Pinpoint the cell where the given text exists, returning its [X, Y] midpoint coordinate. 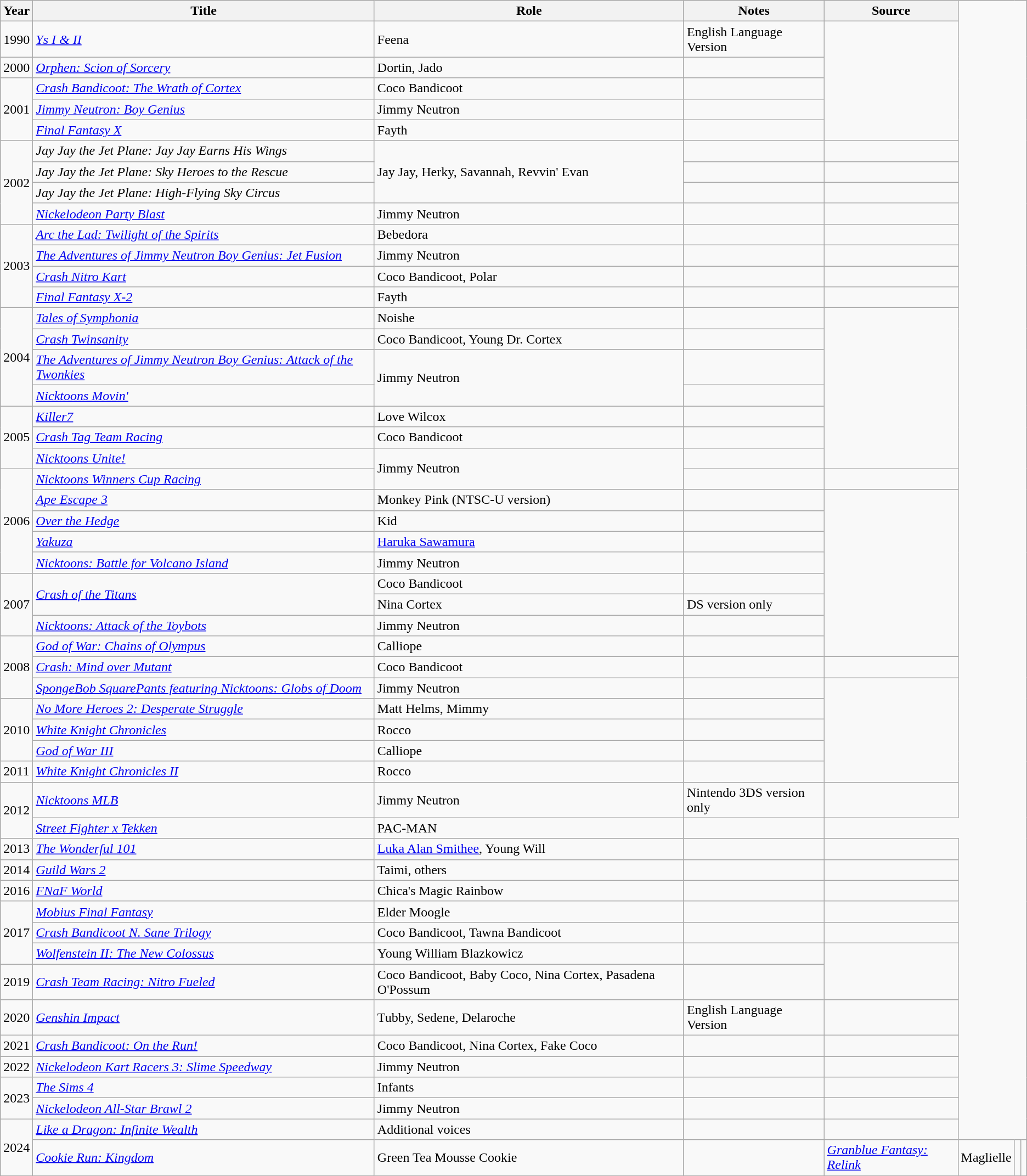
Wolfenstein II: The New Colossus [204, 953]
FNaF World [204, 891]
Jay Jay, Herky, Savannah, Revvin' Evan [529, 172]
Nicktoons: Battle for Volcano Island [204, 562]
2024 [16, 1147]
2004 [16, 357]
The Adventures of Jimmy Neutron Boy Genius: Jet Fusion [204, 255]
Love Wilcox [529, 417]
Cookie Run: Kingdom [204, 1158]
Young William Blazkowicz [529, 953]
Tales of Symphonia [204, 318]
Feena [529, 40]
Infants [529, 1088]
2013 [16, 849]
2020 [16, 1017]
Green Tea Mousse Cookie [529, 1158]
Arc the Lad: Twilight of the Spirits [204, 234]
2011 [16, 772]
Matt Helms, Mimmy [529, 709]
Coco Bandicoot, Baby Coco, Nina Cortex, Pasadena O'Possum [529, 981]
Nickelodeon All-Star Brawl 2 [204, 1109]
Granblue Fantasy: Relink [891, 1158]
Coco Bandicoot, Tawna Bandicoot [529, 932]
White Knight Chronicles [204, 730]
Title [204, 11]
2005 [16, 437]
Dortin, Jado [529, 67]
Crash of the Titans [204, 594]
Final Fantasy X-2 [204, 297]
Like a Dragon: Infinite Wealth [204, 1129]
Nicktoons: Attack of the Toybots [204, 625]
Source [891, 11]
The Adventures of Jimmy Neutron Boy Genius: Attack of the Twonkies [204, 368]
Bebedora [529, 234]
Nicktoons Movin' [204, 396]
Jay Jay the Jet Plane: High-Flying Sky Circus [204, 193]
2001 [16, 109]
Chica's Magic Rainbow [529, 891]
Haruka Sawamura [529, 542]
Jay Jay the Jet Plane: Jay Jay Earns His Wings [204, 151]
2021 [16, 1046]
2000 [16, 67]
Yakuza [204, 542]
Nicktoons Winners Cup Racing [204, 479]
2002 [16, 182]
Taimi, others [529, 870]
God of War: Chains of Olympus [204, 646]
Year [16, 11]
2010 [16, 730]
2023 [16, 1098]
Noishe [529, 318]
Nina Cortex [529, 604]
2007 [16, 604]
Orphen: Scion of Sorcery [204, 67]
God of War III [204, 751]
Kid [529, 521]
Ape Escape 3 [204, 500]
Street Fighter x Tekken [204, 828]
2008 [16, 667]
Coco Bandicoot, Nina Cortex, Fake Coco [529, 1046]
2006 [16, 521]
Maglielle [986, 1158]
Monkey Pink (NTSC-U version) [529, 500]
Nicktoons MLB [204, 800]
1990 [16, 40]
Elder Moogle [529, 911]
The Sims 4 [204, 1088]
Guild Wars 2 [204, 870]
Crash Bandicoot: The Wrath of Cortex [204, 88]
Nicktoons Unite! [204, 458]
Additional voices [529, 1129]
DS version only [754, 604]
Killer7 [204, 417]
White Knight Chronicles II [204, 772]
2012 [16, 810]
Crash Tag Team Racing [204, 437]
The Wonderful 101 [204, 849]
Jay Jay the Jet Plane: Sky Heroes to the Rescue [204, 172]
Nintendo 3DS version only [754, 800]
Crash Team Racing: Nitro Fueled [204, 981]
Nickelodeon Party Blast [204, 213]
No More Heroes 2: Desperate Struggle [204, 709]
Crash Bandicoot N. Sane Trilogy [204, 932]
Mobius Final Fantasy [204, 911]
2019 [16, 981]
Tubby, Sedene, Delaroche [529, 1017]
SpongeBob SquarePants featuring Nicktoons: Globs of Doom [204, 688]
Role [529, 11]
Notes [754, 11]
Luka Alan Smithee, Young Will [529, 849]
2017 [16, 932]
Crash: Mind over Mutant [204, 667]
Coco Bandicoot, Young Dr. Cortex [529, 339]
Over the Hedge [204, 521]
2022 [16, 1067]
Genshin Impact [204, 1017]
Crash Twinsanity [204, 339]
Nickelodeon Kart Racers 3: Slime Speedway [204, 1067]
Ys I & II [204, 40]
Coco Bandicoot, Polar [529, 276]
2014 [16, 870]
Crash Bandicoot: On the Run! [204, 1046]
Jimmy Neutron: Boy Genius [204, 109]
PAC-MAN [529, 828]
Crash Nitro Kart [204, 276]
Final Fantasy X [204, 130]
2003 [16, 266]
2016 [16, 891]
